Search for the cell housing the specified text and yield its (X, Y) center coordinate. 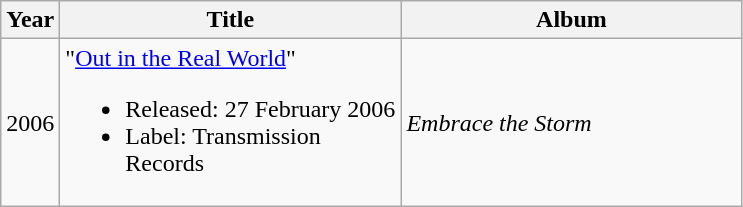
"Out in the Real World"Released: 27 February 2006Label: Transmission Records (230, 122)
2006 (30, 122)
Embrace the Storm (572, 122)
Album (572, 20)
Year (30, 20)
Title (230, 20)
